Pinpoint the cell where the given text exists, returning its [X, Y] midpoint coordinate. 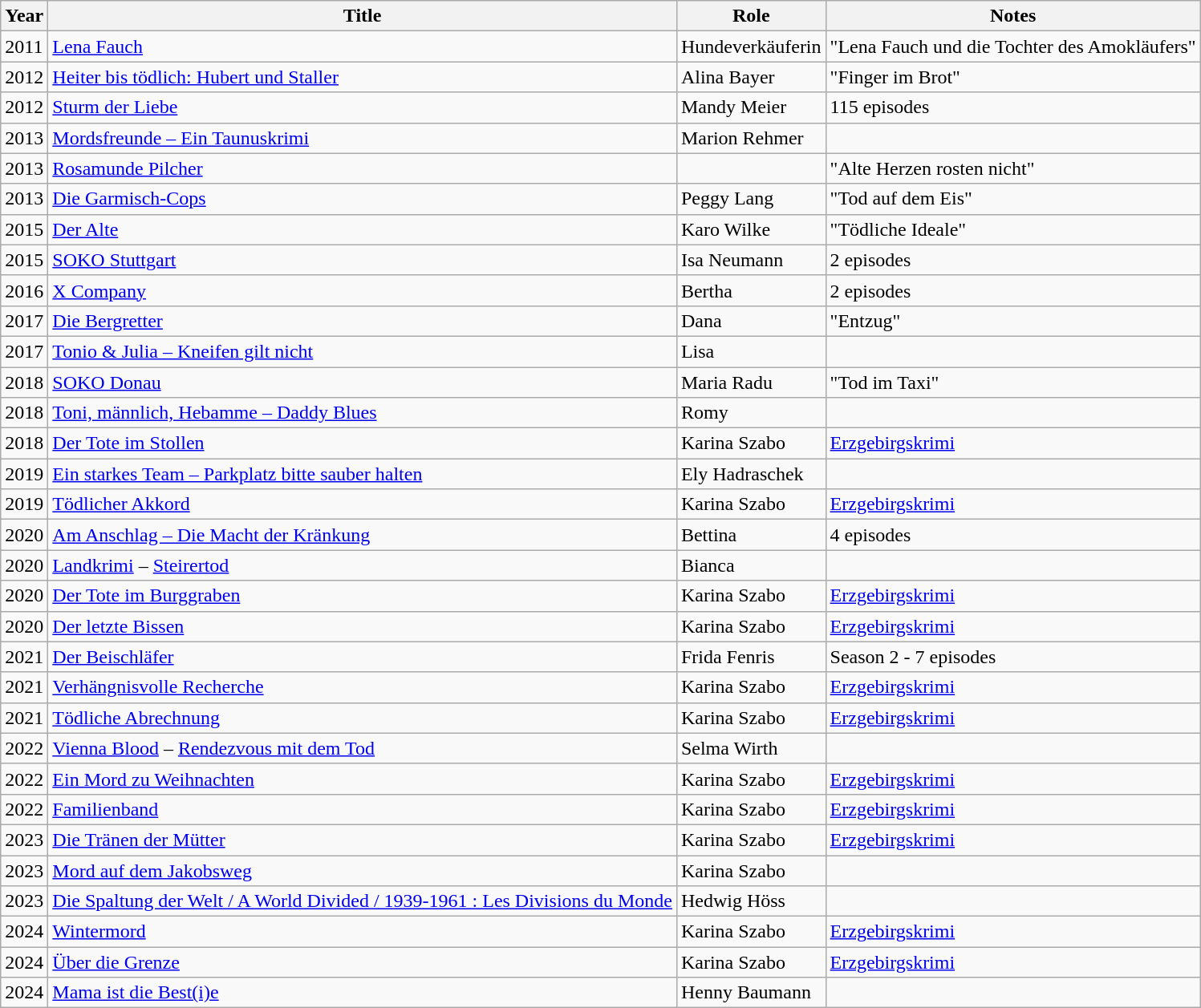
Die Bergretter [363, 321]
Die Spaltung der Welt / A World Divided / 1939-1961 : Les Divisions du Monde [363, 901]
Ely Hadraschek [751, 474]
Der Tote im Stollen [363, 443]
Romy [751, 413]
Ein starkes Team – Parkplatz bitte sauber halten [363, 474]
Toni, männlich, Hebamme – Daddy Blues [363, 413]
SOKO Stuttgart [363, 260]
Sturm der Liebe [363, 107]
Die Tränen der Mütter [363, 840]
SOKO Donau [363, 383]
Notes [1012, 16]
Der Beischläfer [363, 657]
Mord auf dem Jakobsweg [363, 870]
2011 [24, 47]
"Entzug" [1012, 321]
Familienband [363, 809]
Bianca [751, 565]
Tonio & Julia – Kneifen gilt nicht [363, 351]
Bettina [751, 535]
Mordsfreunde – Ein Taunuskrimi [363, 138]
Dana [751, 321]
Der Tote im Burggraben [363, 596]
Marion Rehmer [751, 138]
"Lena Fauch und die Tochter des Amokläufers" [1012, 47]
115 episodes [1012, 107]
Season 2 - 7 episodes [1012, 657]
Wintermord [363, 932]
"Tod im Taxi" [1012, 383]
Mama ist die Best(i)e [363, 993]
Role [751, 16]
Mandy Meier [751, 107]
Henny Baumann [751, 993]
Maria Radu [751, 383]
Am Anschlag – Die Macht der Kränkung [363, 535]
Peggy Lang [751, 199]
4 episodes [1012, 535]
Tödliche Abrechnung [363, 718]
Karo Wilke [751, 229]
Rosamunde Pilcher [363, 168]
Hedwig Höss [751, 901]
2016 [24, 290]
Alina Bayer [751, 77]
Year [24, 16]
Der Alte [363, 229]
Lisa [751, 351]
Heiter bis tödlich: Hubert und Staller [363, 77]
Ein Mord zu Weihnachten [363, 779]
Bertha [751, 290]
Der letzte Bissen [363, 626]
"Tödliche Ideale" [1012, 229]
Isa Neumann [751, 260]
"Alte Herzen rosten nicht" [1012, 168]
"Tod auf dem Eis" [1012, 199]
Title [363, 16]
X Company [363, 290]
Tödlicher Akkord [363, 504]
Lena Fauch [363, 47]
Über die Grenze [363, 962]
Die Garmisch-Cops [363, 199]
Landkrimi – Steirertod [363, 565]
"Finger im Brot" [1012, 77]
Hundeverkäuferin [751, 47]
Verhängnisvolle Recherche [363, 687]
Vienna Blood – Rendezvous mit dem Tod [363, 748]
Frida Fenris [751, 657]
Selma Wirth [751, 748]
